From the cell containing the given text, extract its center point as [X, Y] coordinate. 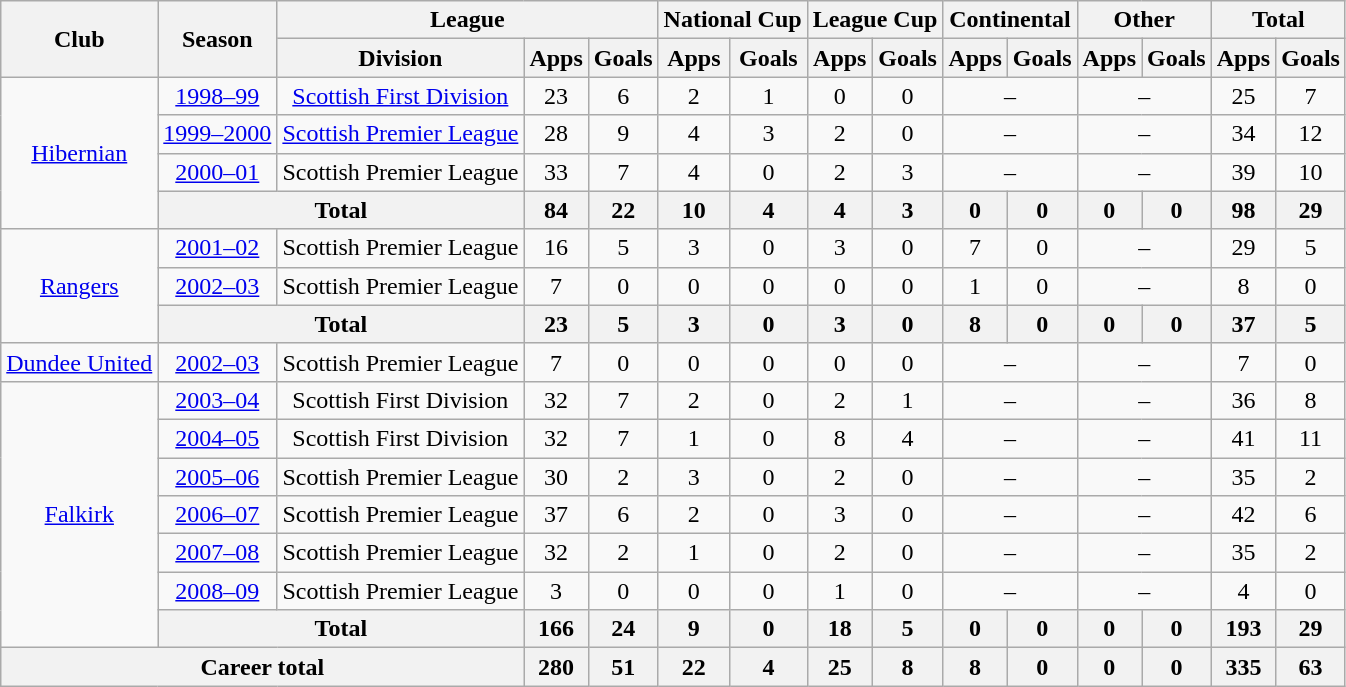
335 [1243, 667]
Hibernian [80, 153]
34 [1243, 134]
24 [623, 629]
193 [1243, 629]
League Cup [875, 20]
Continental [1010, 20]
36 [1243, 400]
63 [1311, 667]
Season [218, 39]
2005–06 [218, 477]
2004–05 [218, 438]
2001–02 [218, 248]
2003–04 [218, 400]
Career total [262, 667]
2006–07 [218, 515]
98 [1243, 210]
Rangers [80, 286]
1999–2000 [218, 134]
30 [556, 477]
41 [1243, 438]
Division [400, 58]
2008–09 [218, 591]
1998–99 [218, 96]
League [468, 20]
Other [1144, 20]
Club [80, 39]
18 [840, 629]
National Cup [732, 20]
Falkirk [80, 514]
16 [556, 248]
12 [1311, 134]
166 [556, 629]
Dundee United [80, 362]
39 [1243, 172]
84 [556, 210]
51 [623, 667]
42 [1243, 515]
11 [1311, 438]
33 [556, 172]
2000–01 [218, 172]
280 [556, 667]
28 [556, 134]
2007–08 [218, 553]
